Scan for the cell matching the given text and deliver its (x, y) coordinate at center. 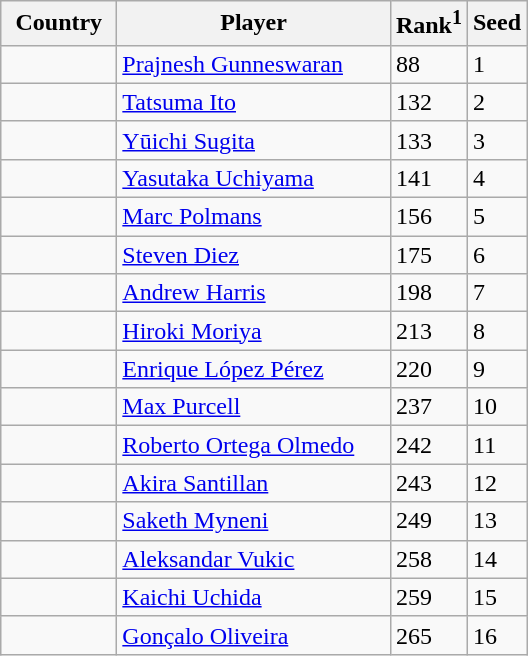
Marc Polmans (254, 217)
Enrique López Pérez (254, 369)
Rank1 (428, 24)
249 (428, 521)
Saketh Myneni (254, 521)
12 (496, 483)
16 (496, 635)
220 (428, 369)
9 (496, 369)
Hiroki Moriya (254, 331)
4 (496, 178)
3 (496, 140)
Andrew Harris (254, 293)
5 (496, 217)
2 (496, 102)
Kaichi Uchida (254, 597)
198 (428, 293)
1 (496, 64)
213 (428, 331)
259 (428, 597)
141 (428, 178)
Steven Diez (254, 255)
10 (496, 407)
156 (428, 217)
15 (496, 597)
258 (428, 559)
13 (496, 521)
Gonçalo Oliveira (254, 635)
132 (428, 102)
Aleksandar Vukic (254, 559)
Country (59, 24)
133 (428, 140)
237 (428, 407)
Max Purcell (254, 407)
243 (428, 483)
Roberto Ortega Olmedo (254, 445)
88 (428, 64)
8 (496, 331)
7 (496, 293)
242 (428, 445)
Prajnesh Gunneswaran (254, 64)
Akira Santillan (254, 483)
14 (496, 559)
Tatsuma Ito (254, 102)
Yūichi Sugita (254, 140)
265 (428, 635)
Seed (496, 24)
11 (496, 445)
175 (428, 255)
Yasutaka Uchiyama (254, 178)
6 (496, 255)
Player (254, 24)
